Pinpoint the cell where the given text exists, returning its (x, y) midpoint coordinate. 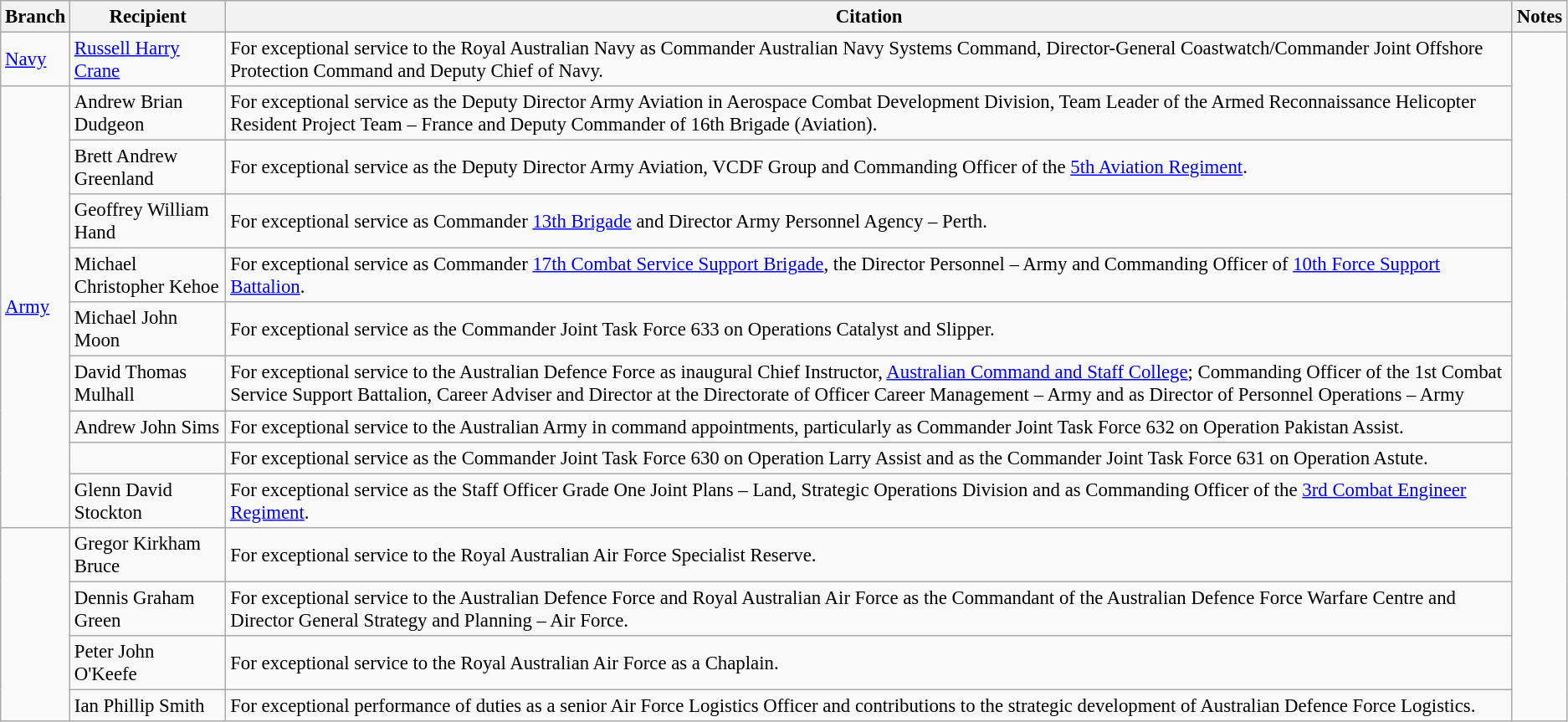
Recipient (148, 17)
Citation (869, 17)
Notes (1540, 17)
For exceptional service as the Deputy Director Army Aviation, VCDF Group and Commanding Officer of the 5th Aviation Regiment. (869, 167)
Gregor Kirkham Bruce (148, 554)
Glenn David Stockton (148, 500)
Army (35, 306)
Ian Phillip Smith (148, 705)
Michael Christopher Kehoe (148, 276)
For exceptional service to the Australian Army in command appointments, particularly as Commander Joint Task Force 632 on Operation Pakistan Assist. (869, 427)
For exceptional service as the Commander Joint Task Force 633 on Operations Catalyst and Slipper. (869, 330)
Michael John Moon (148, 330)
Andrew John Sims (148, 427)
Branch (35, 17)
David Thomas Mulhall (148, 383)
For exceptional service to the Royal Australian Air Force as a Chaplain. (869, 663)
Russell Harry Crane (148, 60)
For exceptional service to the Royal Australian Air Force Specialist Reserve. (869, 554)
For exceptional service as Commander 13th Brigade and Director Army Personnel Agency – Perth. (869, 221)
Brett Andrew Greenland (148, 167)
Navy (35, 60)
Geoffrey William Hand (148, 221)
Andrew Brian Dudgeon (148, 114)
Dennis Graham Green (148, 609)
Peter John O'Keefe (148, 663)
